Find where the given text appears and provide that cell's center as [X, Y] coordinate. 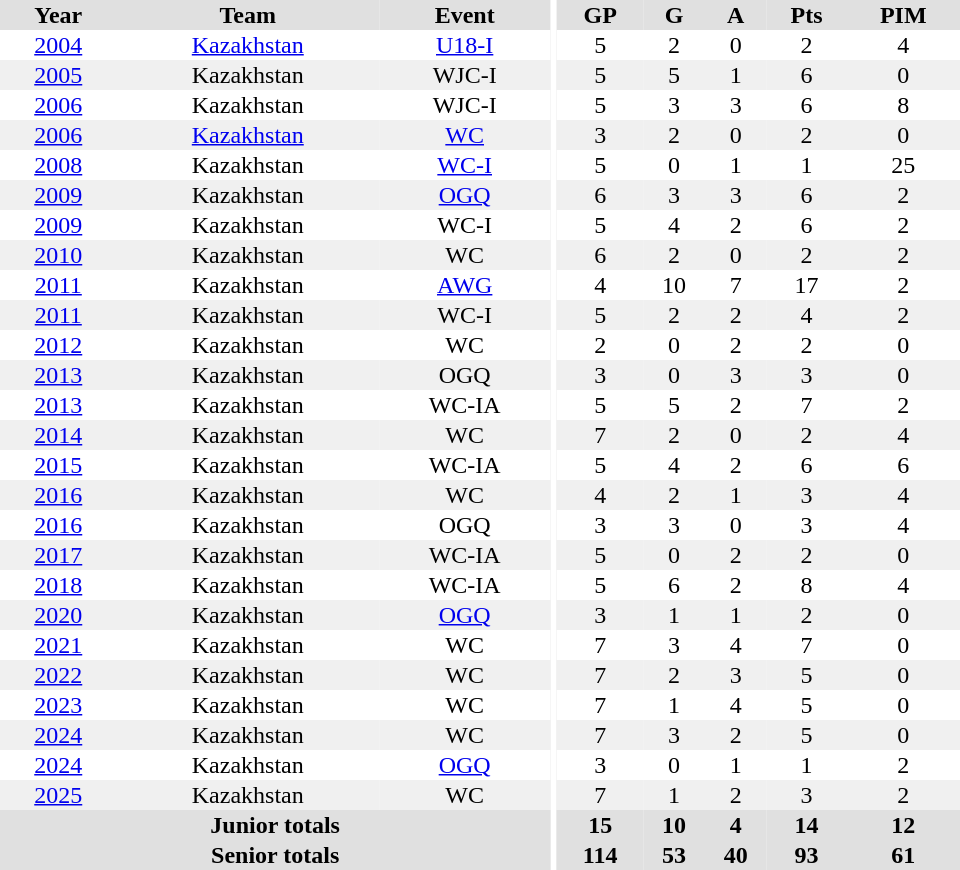
17 [807, 285]
14 [807, 825]
25 [903, 165]
2014 [58, 435]
Pts [807, 15]
2010 [58, 255]
2020 [58, 615]
Year [58, 15]
2018 [58, 585]
2008 [58, 165]
40 [736, 855]
2012 [58, 345]
114 [600, 855]
93 [807, 855]
2021 [58, 645]
15 [600, 825]
PIM [903, 15]
Event [464, 15]
U18-I [464, 45]
2017 [58, 555]
Team [248, 15]
G [674, 15]
2025 [58, 795]
2015 [58, 465]
2022 [58, 675]
61 [903, 855]
Junior totals [275, 825]
A [736, 15]
2005 [58, 75]
53 [674, 855]
Senior totals [275, 855]
2004 [58, 45]
GP [600, 15]
AWG [464, 285]
2023 [58, 705]
12 [903, 825]
